Identify which cell holds the provided text, then report its [X, Y] central coordinate. 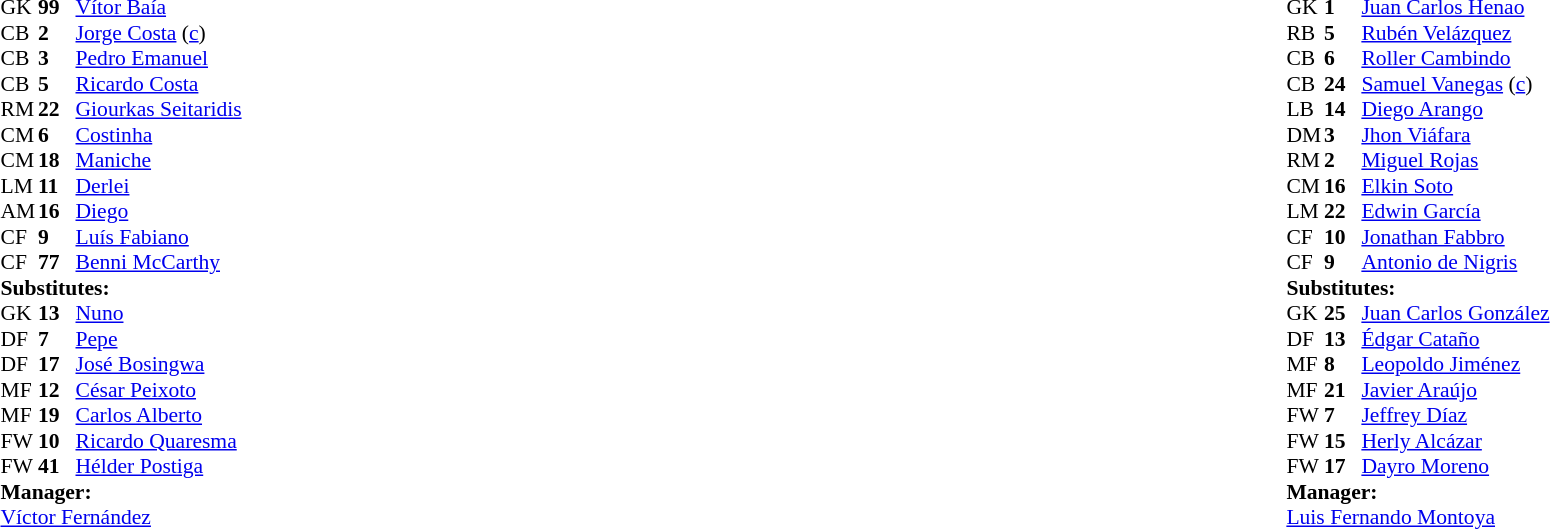
Jonathan Fabbro [1455, 237]
19 [57, 415]
Elkin Soto [1455, 186]
18 [57, 161]
Ricardo Costa [159, 84]
Pepe [159, 339]
Carlos Alberto [159, 415]
12 [57, 390]
José Bosingwa [159, 365]
Benni McCarthy [159, 263]
Jorge Costa (c) [159, 33]
Leopoldo Jiménez [1455, 365]
Samuel Vanegas (c) [1455, 84]
AM [19, 211]
Giourkas Seitaridis [159, 109]
Luís Fabiano [159, 237]
Diego [159, 211]
21 [1343, 390]
77 [57, 263]
25 [1343, 313]
Nuno [159, 313]
Miguel Rojas [1455, 161]
Juan Carlos González [1455, 313]
Hélder Postiga [159, 467]
Jeffrey Díaz [1455, 415]
Costinha [159, 135]
41 [57, 467]
Antonio de Nigris [1455, 263]
Dayro Moreno [1455, 467]
Ricardo Quaresma [159, 441]
Maniche [159, 161]
8 [1343, 365]
Roller Cambindo [1455, 59]
Edwin García [1455, 211]
Herly Alcázar [1455, 441]
Pedro Emanuel [159, 59]
14 [1343, 109]
Javier Araújo [1455, 390]
Jhon Viáfara [1455, 135]
15 [1343, 441]
LB [1305, 109]
RB [1305, 33]
Édgar Cataño [1455, 339]
24 [1343, 84]
Diego Arango [1455, 109]
DM [1305, 135]
César Peixoto [159, 390]
11 [57, 186]
Derlei [159, 186]
Rubén Velázquez [1455, 33]
